Extract the [x, y] coordinate from the center of the cell holding the provided text.  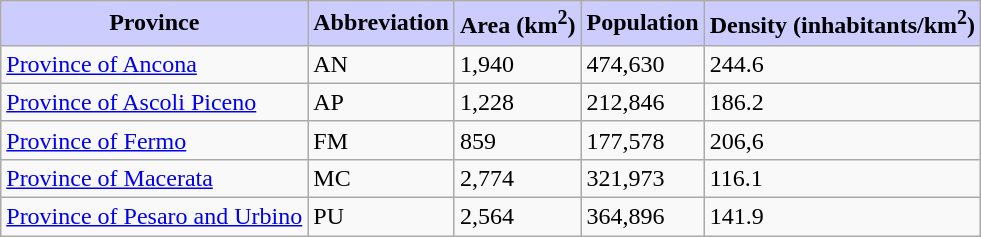
206,6 [842, 140]
116.1 [842, 178]
Area (km2) [518, 24]
2,564 [518, 217]
MC [382, 178]
AP [382, 102]
2,774 [518, 178]
321,973 [642, 178]
Density (inhabitants/km2) [842, 24]
Province of Ancona [154, 64]
1,228 [518, 102]
Province of Pesaro and Urbino [154, 217]
Province of Ascoli Piceno [154, 102]
141.9 [842, 217]
AN [382, 64]
FM [382, 140]
474,630 [642, 64]
Population [642, 24]
177,578 [642, 140]
364,896 [642, 217]
Province [154, 24]
Province of Fermo [154, 140]
PU [382, 217]
Province of Macerata [154, 178]
1,940 [518, 64]
212,846 [642, 102]
Abbreviation [382, 24]
244.6 [842, 64]
859 [518, 140]
186.2 [842, 102]
